Output the (X, Y) coordinate of the center of the cell containing the given text.  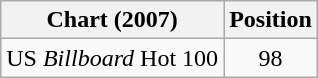
Chart (2007) (112, 20)
US Billboard Hot 100 (112, 58)
98 (271, 58)
Position (271, 20)
